Return (X, Y) of the center of cell containing provided text 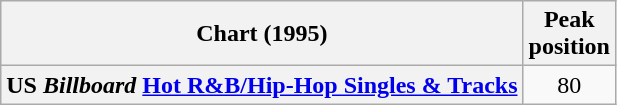
80 (569, 85)
Chart (1995) (262, 34)
Peakposition (569, 34)
US Billboard Hot R&B/Hip-Hop Singles & Tracks (262, 85)
